Provide the [x, y] coordinate of the cell's center where the given text is located.  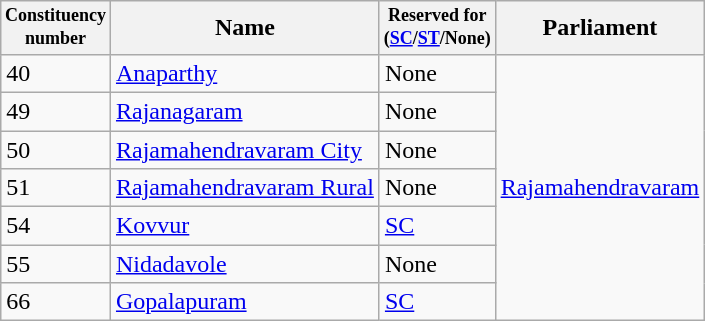
Rajamahendravaram City [244, 150]
Rajamahendravaram [600, 187]
55 [56, 264]
Anaparthy [244, 73]
40 [56, 73]
Constituency number [56, 28]
Gopalapuram [244, 302]
Rajamahendravaram Rural [244, 188]
Rajanagaram [244, 111]
49 [56, 111]
Nidadavole [244, 264]
Reserved for(SC/ST/None) [437, 28]
66 [56, 302]
Parliament [600, 28]
54 [56, 226]
Kovvur [244, 226]
51 [56, 188]
Name [244, 28]
50 [56, 150]
